Search for the cell housing the specified text and yield its [X, Y] center coordinate. 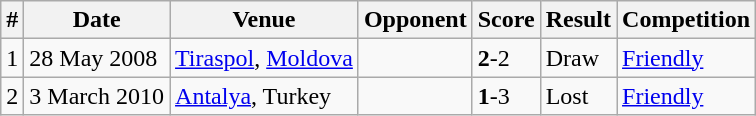
2 [12, 96]
# [12, 20]
Draw [578, 58]
1-3 [506, 96]
Result [578, 20]
Competition [686, 20]
1 [12, 58]
2-2 [506, 58]
28 May 2008 [97, 58]
Score [506, 20]
Date [97, 20]
Lost [578, 96]
Antalya, Turkey [264, 96]
Opponent [415, 20]
3 March 2010 [97, 96]
Venue [264, 20]
Tiraspol, Moldova [264, 58]
